Extract the [x, y] coordinate from the center of the cell holding the provided text.  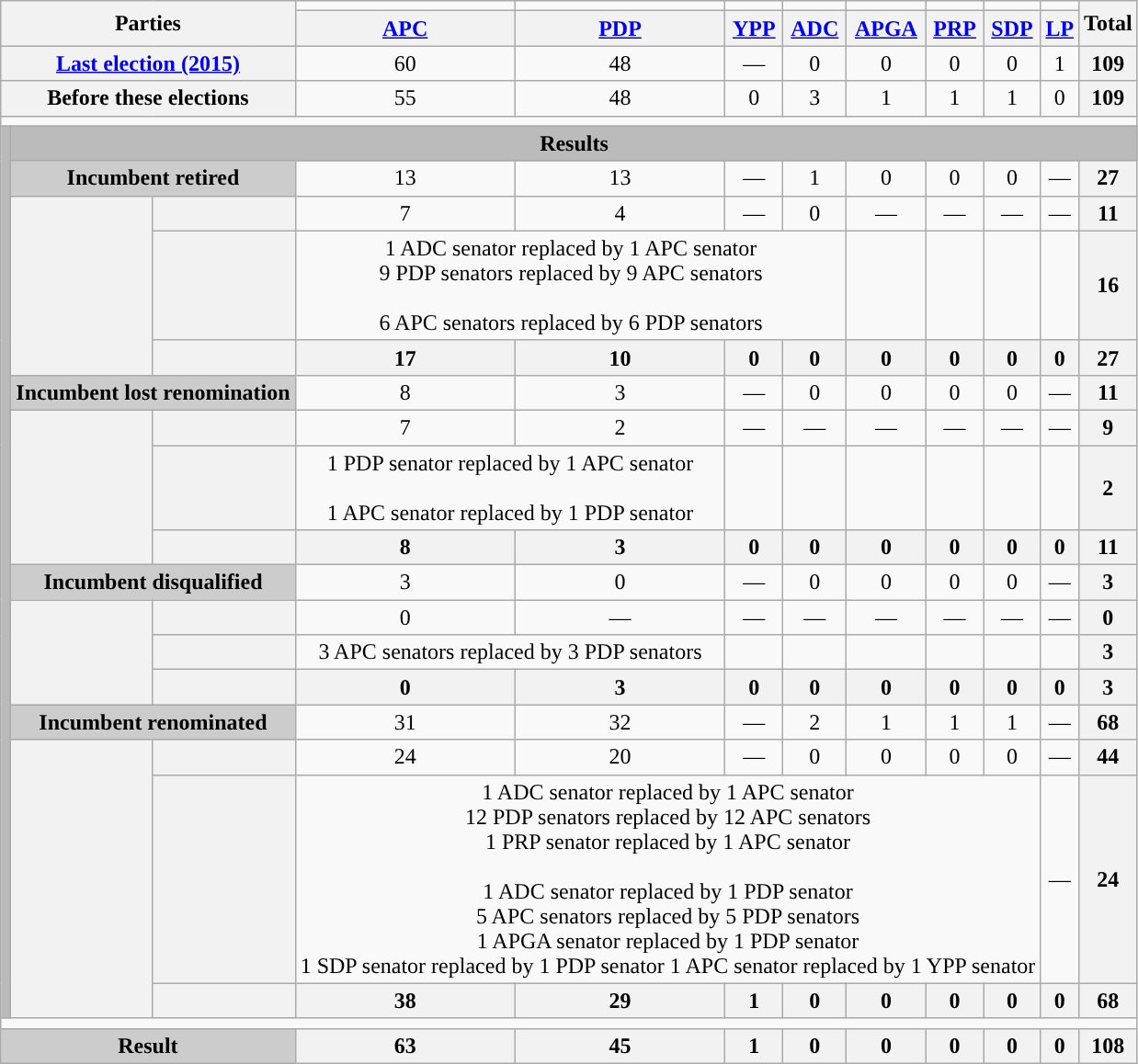
10 [620, 357]
16 [1109, 285]
Incumbent disqualified [153, 583]
9 [1109, 427]
3 APC senators replaced by 3 PDP senators [510, 652]
44 [1109, 757]
Incumbent lost renomination [153, 392]
APC [404, 28]
ADC [814, 28]
17 [404, 357]
SDP [1012, 28]
1 ADC senator replaced by 1 APC senator 9 PDP senators replaced by 9 APC senators 6 APC senators replaced by 6 PDP senators [571, 285]
1 PDP senator replaced by 1 APC senator 1 APC senator replaced by 1 PDP senator [510, 487]
20 [620, 757]
YPP [754, 28]
Incumbent retired [153, 178]
Results [574, 143]
Last election (2015) [148, 63]
32 [620, 722]
APGA [886, 28]
Total [1109, 24]
Result [148, 1046]
55 [404, 98]
38 [404, 1001]
31 [404, 722]
29 [620, 1001]
4 [620, 213]
108 [1109, 1046]
45 [620, 1046]
Parties [148, 24]
60 [404, 63]
PRP [954, 28]
Incumbent renominated [153, 722]
LP [1060, 28]
63 [404, 1046]
PDP [620, 28]
Before these elections [148, 98]
